Return (x, y) of the center of cell containing provided text 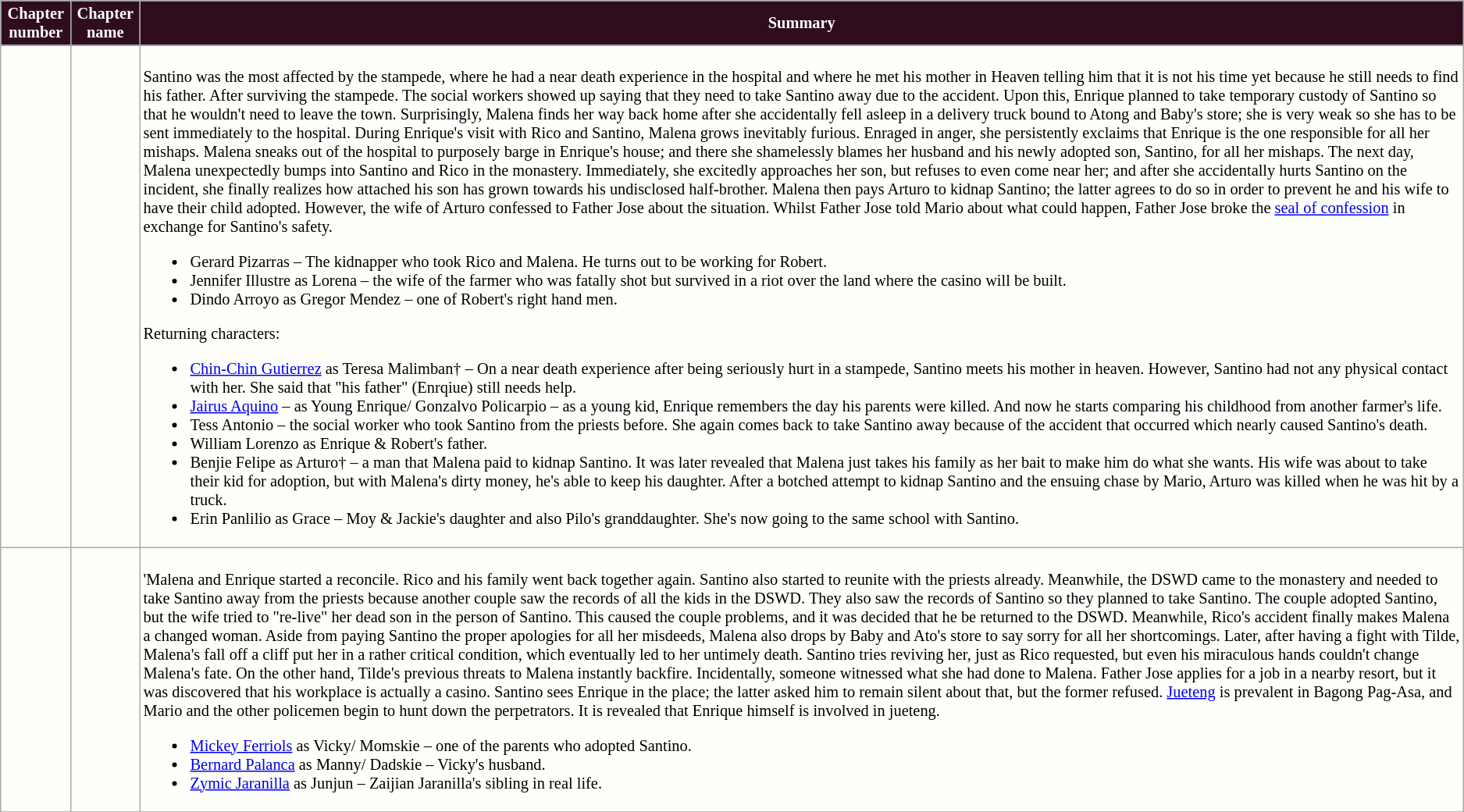
Summary (802, 23)
Chapter number (36, 23)
Chapter name (105, 23)
